Provide the (x, y) coordinate of the cell's center where the given text is located.  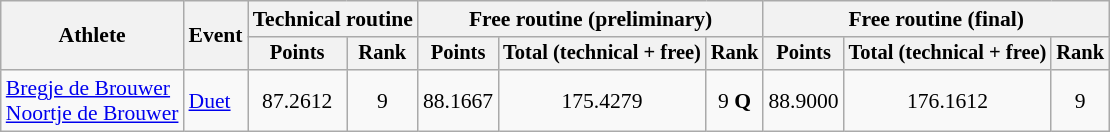
175.4279 (602, 100)
Bregje de BrouwerNoortje de Brouwer (92, 100)
Event (216, 36)
Duet (216, 100)
87.2612 (298, 100)
Technical routine (333, 19)
176.1612 (948, 100)
Free routine (final) (936, 19)
9 Q (735, 100)
Free routine (preliminary) (591, 19)
88.1667 (458, 100)
Athlete (92, 36)
88.9000 (803, 100)
